Identify which cell holds the provided text, then report its (X, Y) central coordinate. 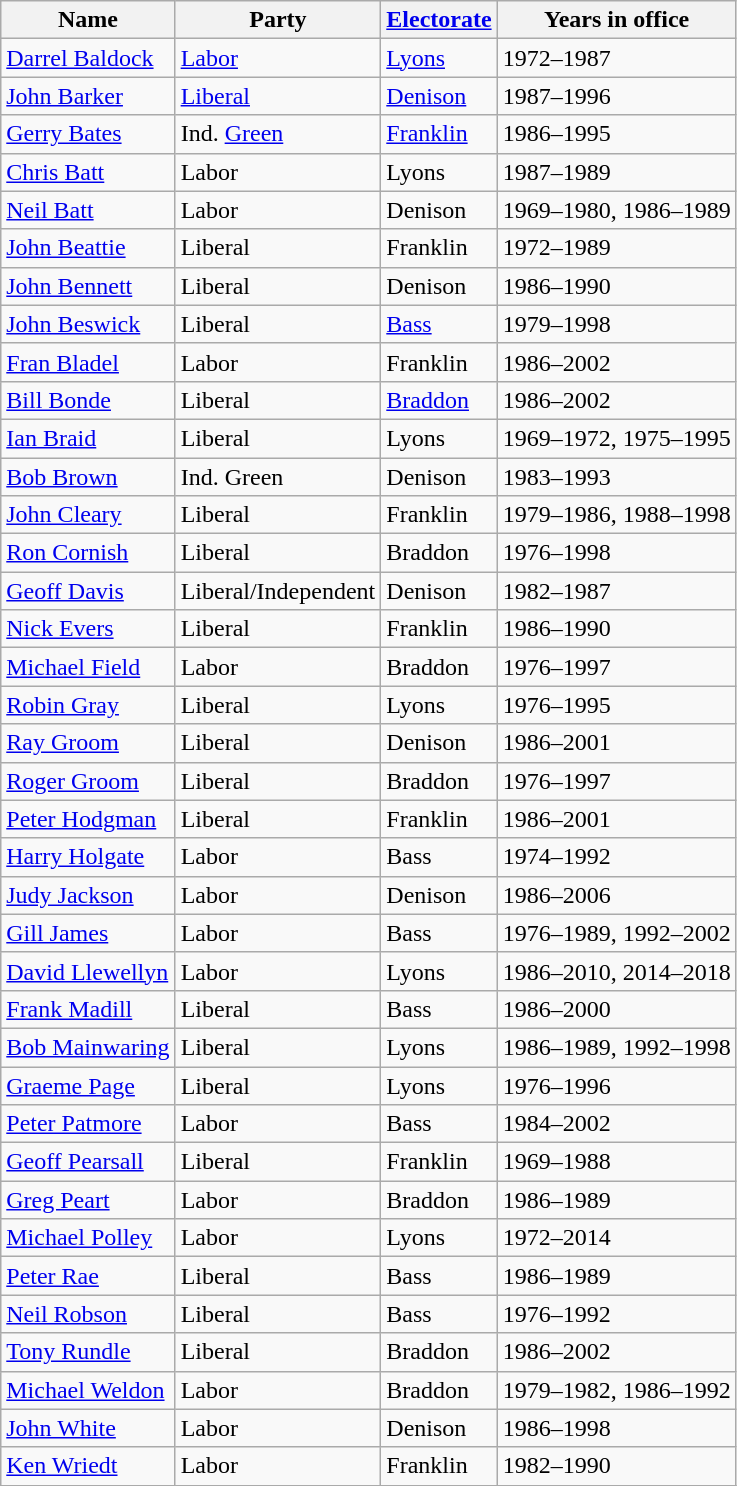
Ian Braid (88, 438)
Bob Brown (88, 477)
Harry Holgate (88, 857)
1976–1996 (616, 1085)
1986–1998 (616, 1428)
1982–1987 (616, 591)
Gill James (88, 933)
1986–1995 (616, 134)
1976–1995 (616, 705)
Bob Mainwaring (88, 1047)
Judy Jackson (88, 895)
1976–1992 (616, 1314)
1987–1996 (616, 96)
Nick Evers (88, 629)
Bill Bonde (88, 400)
Geoff Pearsall (88, 1162)
Peter Patmore (88, 1124)
Graeme Page (88, 1085)
1976–1989, 1992–2002 (616, 933)
John Beswick (88, 324)
1984–2002 (616, 1124)
Neil Batt (88, 210)
Ken Wriedt (88, 1466)
Party (278, 20)
Michael Polley (88, 1238)
John Beattie (88, 248)
1986–2010, 2014–2018 (616, 971)
1969–1988 (616, 1162)
Roger Groom (88, 781)
John Barker (88, 96)
1972–2014 (616, 1238)
1979–1998 (616, 324)
Years in office (616, 20)
1979–1986, 1988–1998 (616, 515)
1974–1992 (616, 857)
Peter Hodgman (88, 819)
Electorate (439, 20)
John Cleary (88, 515)
Frank Madill (88, 1009)
1982–1990 (616, 1466)
1972–1989 (616, 248)
Liberal/Independent (278, 591)
Gerry Bates (88, 134)
Ron Cornish (88, 553)
1972–1987 (616, 58)
John White (88, 1428)
Darrel Baldock (88, 58)
Fran Bladel (88, 362)
Peter Rae (88, 1276)
John Bennett (88, 286)
1969–1980, 1986–1989 (616, 210)
Michael Weldon (88, 1390)
1986–2000 (616, 1009)
Greg Peart (88, 1200)
Chris Batt (88, 172)
1976–1998 (616, 553)
1983–1993 (616, 477)
1987–1989 (616, 172)
1979–1982, 1986–1992 (616, 1390)
Tony Rundle (88, 1352)
Ray Groom (88, 743)
Geoff Davis (88, 591)
Name (88, 20)
David Llewellyn (88, 971)
1969–1972, 1975–1995 (616, 438)
1986–1989, 1992–1998 (616, 1047)
1986–2006 (616, 895)
Robin Gray (88, 705)
Michael Field (88, 667)
Neil Robson (88, 1314)
